Determine the [x, y] coordinate at the center of the cell enclosing the given text.  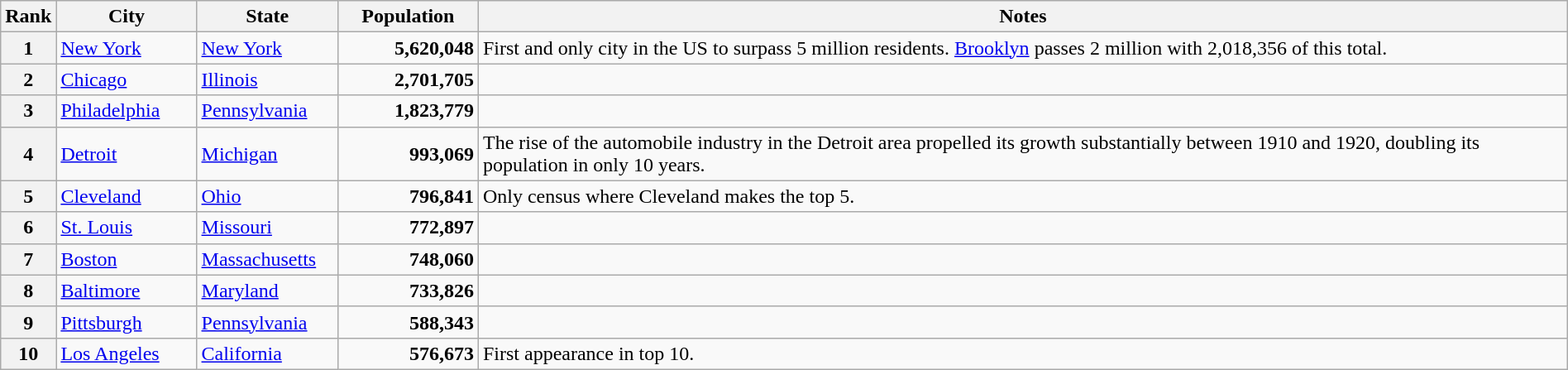
Only census where Cleveland makes the top 5. [1022, 196]
9 [28, 322]
1 [28, 48]
State [267, 17]
2,701,705 [408, 79]
Maryland [267, 291]
Population [408, 17]
588,343 [408, 322]
8 [28, 291]
Philadelphia [127, 111]
Rank [28, 17]
5,620,048 [408, 48]
Michigan [267, 154]
796,841 [408, 196]
St. Louis [127, 228]
993,069 [408, 154]
5 [28, 196]
1,823,779 [408, 111]
Ohio [267, 196]
748,060 [408, 259]
4 [28, 154]
Massachusetts [267, 259]
6 [28, 228]
Baltimore [127, 291]
Chicago [127, 79]
Boston [127, 259]
3 [28, 111]
First appearance in top 10. [1022, 353]
City [127, 17]
California [267, 353]
10 [28, 353]
772,897 [408, 228]
Pittsburgh [127, 322]
Missouri [267, 228]
First and only city in the US to surpass 5 million residents. Brooklyn passes 2 million with 2,018,356 of this total. [1022, 48]
Illinois [267, 79]
Los Angeles [127, 353]
2 [28, 79]
Detroit [127, 154]
Cleveland [127, 196]
733,826 [408, 291]
576,673 [408, 353]
Notes [1022, 17]
7 [28, 259]
